Scan for the cell matching the given text and deliver its [X, Y] coordinate at center. 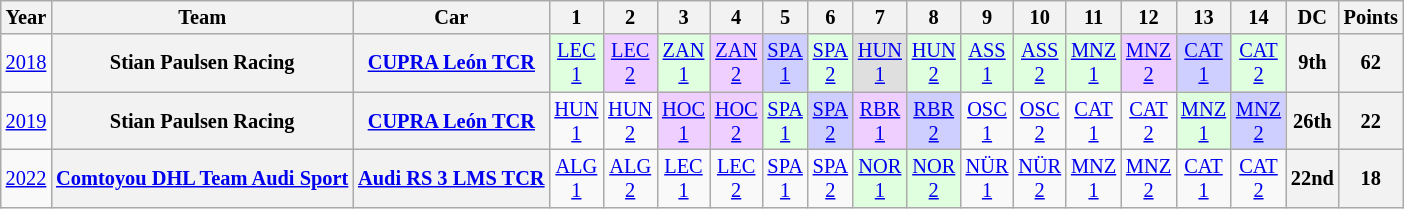
6 [830, 17]
NÜR2 [1040, 178]
Team [202, 17]
8 [934, 17]
2019 [26, 121]
OSC1 [988, 121]
13 [1204, 17]
26th [1312, 121]
14 [1258, 17]
ASS1 [988, 63]
11 [1094, 17]
Year [26, 17]
HOC1 [684, 121]
ALG2 [630, 178]
18 [1371, 178]
NÜR1 [988, 178]
12 [1148, 17]
HOC2 [736, 121]
Car [451, 17]
22nd [1312, 178]
2022 [26, 178]
ZAN1 [684, 63]
ASS2 [1040, 63]
Points [1371, 17]
DC [1312, 17]
Comtoyou DHL Team Audi Sport [202, 178]
5 [786, 17]
7 [880, 17]
22 [1371, 121]
1 [576, 17]
NOR2 [934, 178]
4 [736, 17]
2018 [26, 63]
10 [1040, 17]
3 [684, 17]
RBR1 [880, 121]
9 [988, 17]
9th [1312, 63]
ZAN2 [736, 63]
Audi RS 3 LMS TCR [451, 178]
62 [1371, 63]
RBR2 [934, 121]
OSC2 [1040, 121]
2 [630, 17]
NOR1 [880, 178]
ALG1 [576, 178]
